From the cell containing the given text, extract its center point as (X, Y) coordinate. 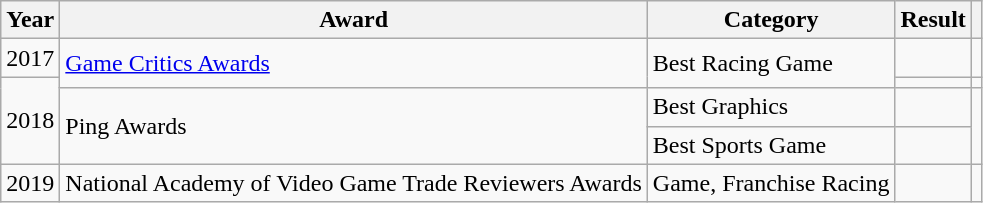
Year (30, 20)
Best Racing Game (771, 64)
Game, Franchise Racing (771, 183)
National Academy of Video Game Trade Reviewers Awards (354, 183)
Ping Awards (354, 126)
2018 (30, 120)
Award (354, 20)
Best Graphics (771, 107)
Category (771, 20)
2017 (30, 58)
Best Sports Game (771, 145)
Result (933, 20)
2019 (30, 183)
Game Critics Awards (354, 64)
